Provide the [x, y] coordinate of the cell's center where the given text is located.  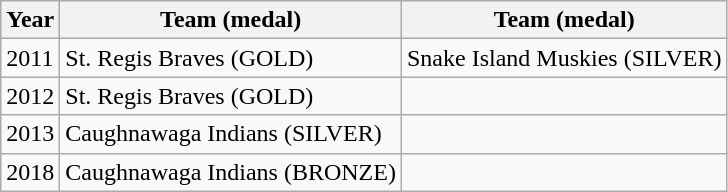
Caughnawaga Indians (BRONZE) [231, 172]
Snake Island Muskies (SILVER) [564, 58]
2011 [30, 58]
Year [30, 20]
2018 [30, 172]
2012 [30, 96]
2013 [30, 134]
Caughnawaga Indians (SILVER) [231, 134]
